Return (X, Y) of the center of cell containing provided text 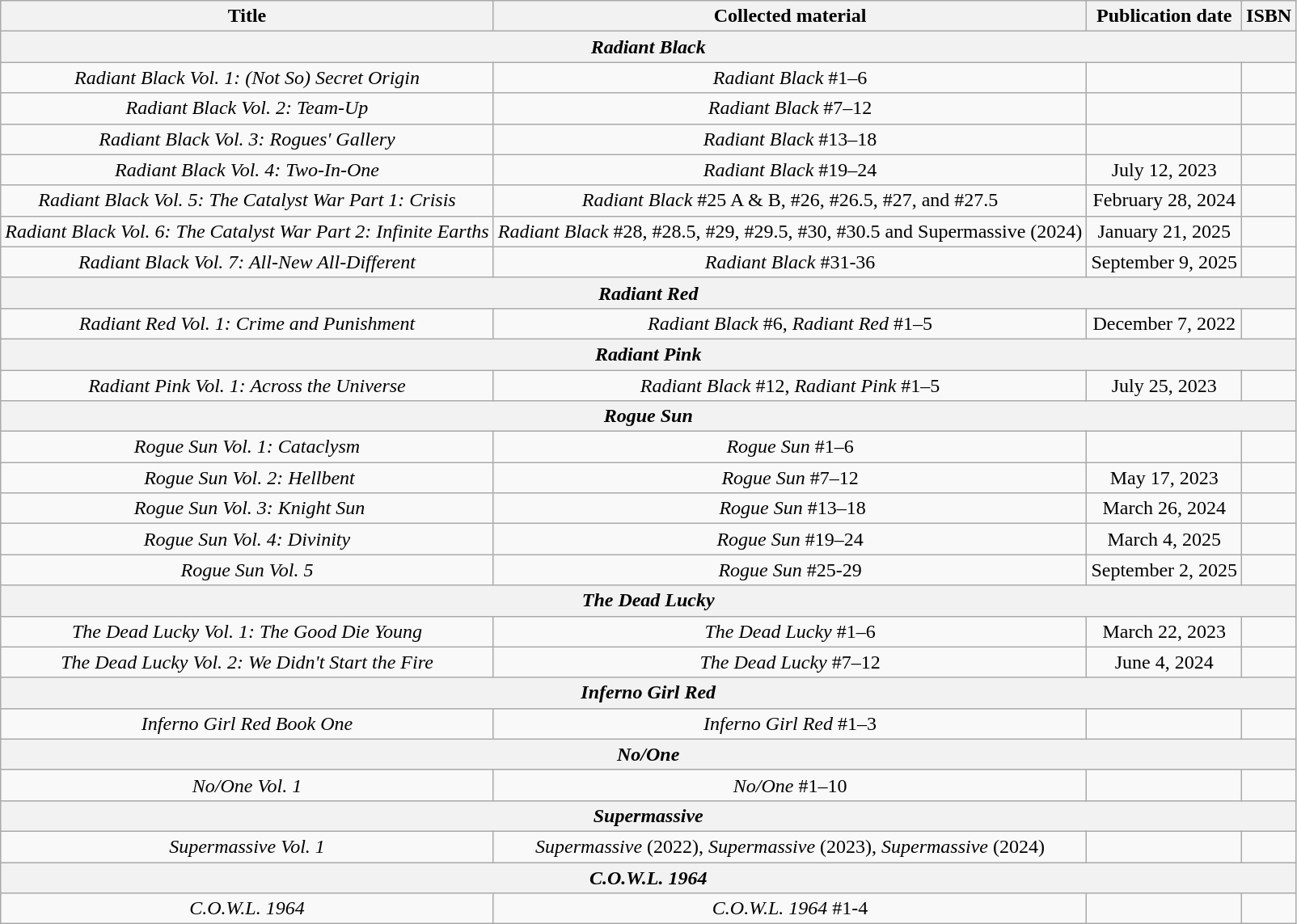
July 12, 2023 (1164, 170)
Radiant Black Vol. 2: Team-Up (247, 108)
January 21, 2025 (1164, 231)
September 9, 2025 (1164, 262)
March 26, 2024 (1164, 508)
March 4, 2025 (1164, 539)
Rogue Sun Vol. 2: Hellbent (247, 478)
Inferno Girl Red #1–3 (790, 724)
Radiant Red Vol. 1: Crime and Punishment (247, 323)
Radiant Black #13–18 (790, 139)
Radiant Black Vol. 5: The Catalyst War Part 1: Crisis (247, 200)
December 7, 2022 (1164, 323)
No/One #1–10 (790, 785)
Supermassive (2022), Supermassive (2023), Supermassive (2024) (790, 846)
ISBN (1270, 16)
Publication date (1164, 16)
Radiant Pink Vol. 1: Across the Universe (247, 386)
The Dead Lucky (648, 601)
Radiant Black Vol. 6: The Catalyst War Part 2: Infinite Earths (247, 231)
Radiant Black #1–6 (790, 78)
September 2, 2025 (1164, 570)
Radiant Black Vol. 7: All-New All-Different (247, 262)
Inferno Girl Red (648, 693)
Rogue Sun #13–18 (790, 508)
The Dead Lucky Vol. 2: We Didn't Start the Fire (247, 662)
The Dead Lucky #7–12 (790, 662)
Radiant Black #28, #28.5, #29, #29.5, #30, #30.5 and Supermassive (2024) (790, 231)
Rogue Sun (648, 416)
Radiant Black Vol. 4: Two-In-One (247, 170)
Rogue Sun Vol. 1: Cataclysm (247, 447)
Title (247, 16)
Radiant Black #25 A & B, #26, #26.5, #27, and #27.5 (790, 200)
May 17, 2023 (1164, 478)
No/One (648, 754)
Rogue Sun #7–12 (790, 478)
March 22, 2023 (1164, 631)
C.O.W.L. 1964 #1-4 (790, 909)
June 4, 2024 (1164, 662)
Inferno Girl Red Book One (247, 724)
Supermassive (648, 816)
Supermassive Vol. 1 (247, 846)
Rogue Sun Vol. 5 (247, 570)
July 25, 2023 (1164, 386)
Radiant Pink (648, 354)
Radiant Black Vol. 1: (Not So) Secret Origin (247, 78)
Radiant Black #7–12 (790, 108)
Radiant Black #19–24 (790, 170)
Radiant Black Vol. 3: Rogues' Gallery (247, 139)
Rogue Sun #19–24 (790, 539)
Radiant Black #6, Radiant Red #1–5 (790, 323)
Rogue Sun Vol. 4: Divinity (247, 539)
The Dead Lucky Vol. 1: The Good Die Young (247, 631)
No/One Vol. 1 (247, 785)
Collected material (790, 16)
February 28, 2024 (1164, 200)
Rogue Sun Vol. 3: Knight Sun (247, 508)
The Dead Lucky #1–6 (790, 631)
Rogue Sun #1–6 (790, 447)
Radiant Red (648, 293)
Radiant Black (648, 47)
Radiant Black #12, Radiant Pink #1–5 (790, 386)
Radiant Black #31-36 (790, 262)
Rogue Sun #25-29 (790, 570)
